Extract the (x, y) coordinate from the center of the cell holding the provided text.  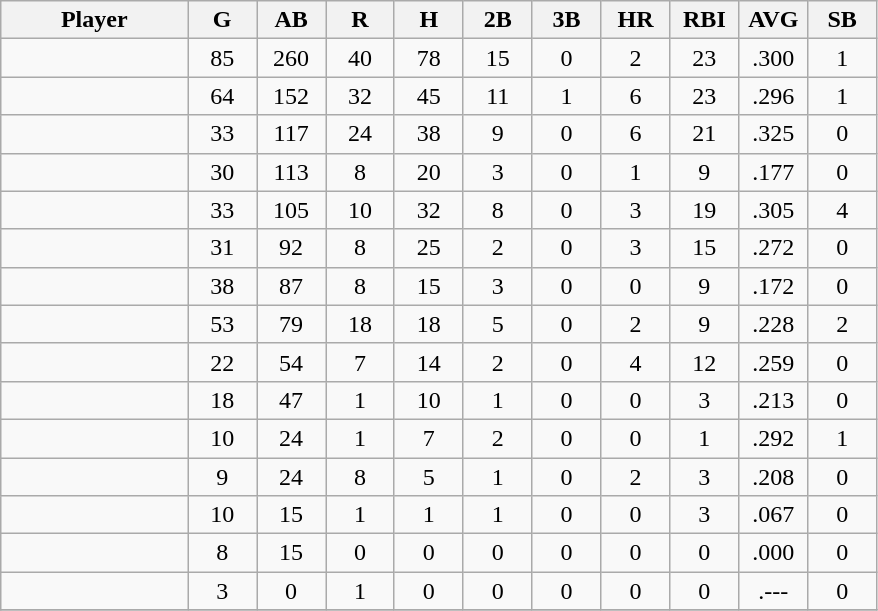
152 (292, 96)
.300 (774, 58)
.000 (774, 553)
AB (292, 20)
92 (292, 248)
3B (566, 20)
SB (842, 20)
14 (428, 362)
31 (222, 248)
.228 (774, 324)
H (428, 20)
.305 (774, 210)
113 (292, 172)
.177 (774, 172)
.213 (774, 400)
.259 (774, 362)
Player (94, 20)
.292 (774, 438)
79 (292, 324)
.208 (774, 477)
64 (222, 96)
.067 (774, 515)
54 (292, 362)
45 (428, 96)
20 (428, 172)
21 (704, 134)
260 (292, 58)
40 (360, 58)
2B (498, 20)
47 (292, 400)
19 (704, 210)
85 (222, 58)
.272 (774, 248)
.--- (774, 591)
AVG (774, 20)
.325 (774, 134)
22 (222, 362)
105 (292, 210)
87 (292, 286)
R (360, 20)
G (222, 20)
HR (636, 20)
11 (498, 96)
12 (704, 362)
78 (428, 58)
.296 (774, 96)
30 (222, 172)
.172 (774, 286)
RBI (704, 20)
53 (222, 324)
25 (428, 248)
117 (292, 134)
